Determine the [x, y] coordinate at the center of the cell enclosing the given text.  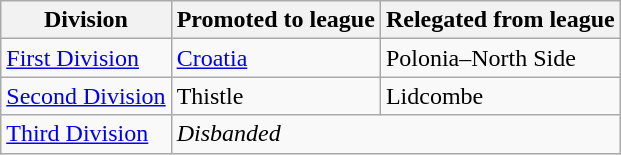
Disbanded [396, 134]
Division [86, 20]
Promoted to league [276, 20]
Third Division [86, 134]
Second Division [86, 96]
Polonia–North Side [500, 58]
Thistle [276, 96]
First Division [86, 58]
Croatia [276, 58]
Relegated from league [500, 20]
Lidcombe [500, 96]
